Search for the cell housing the specified text and yield its [x, y] center coordinate. 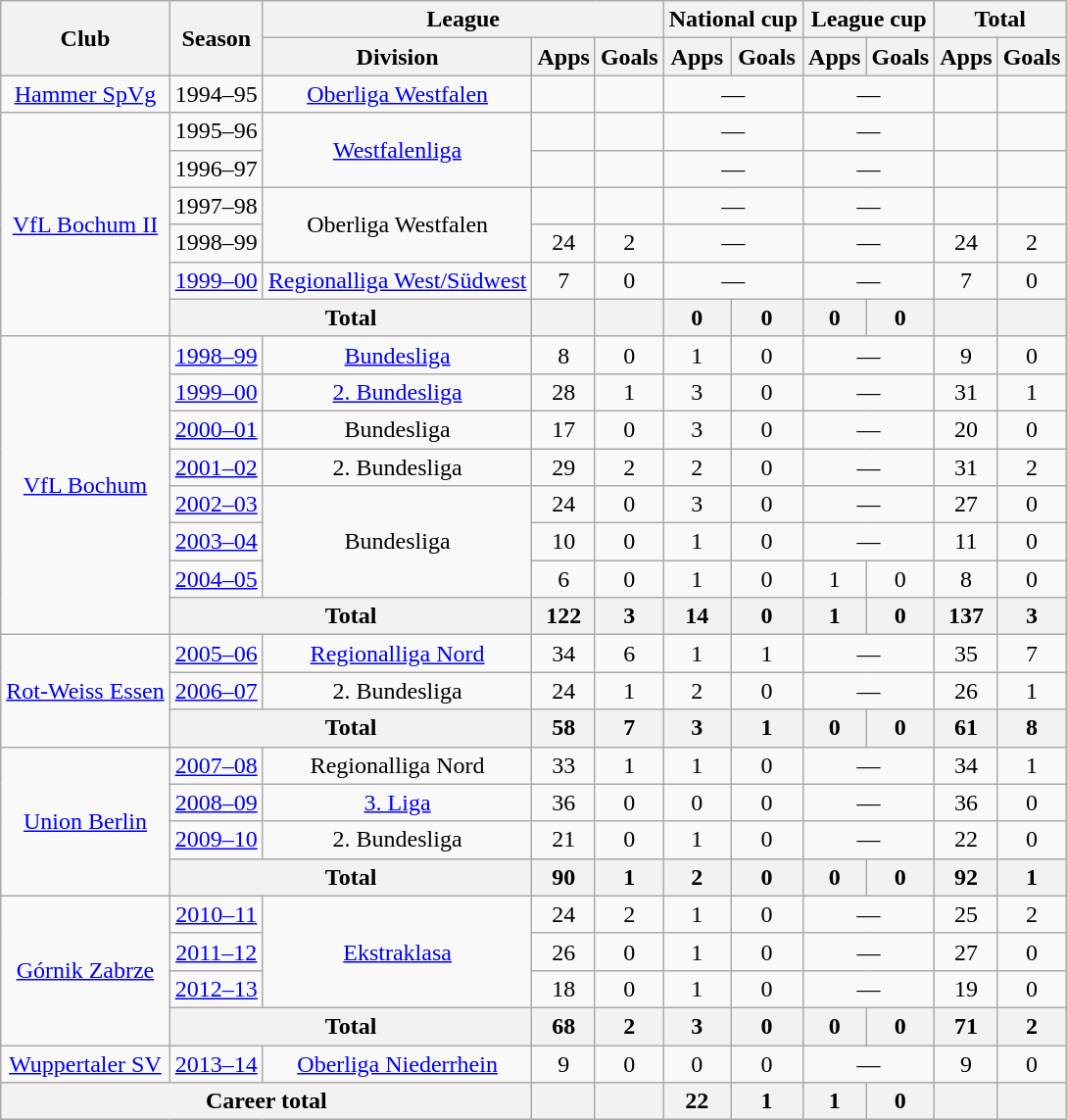
2007–08 [216, 765]
1996–97 [216, 169]
Club [85, 38]
2002–03 [216, 505]
Division [398, 57]
2009–10 [216, 840]
2004–05 [216, 579]
35 [966, 654]
18 [563, 989]
137 [966, 616]
58 [563, 728]
2010–11 [216, 914]
20 [966, 429]
21 [563, 840]
3. Liga [398, 803]
Oberliga Niederrhein [398, 1063]
Union Berlin [85, 821]
Wuppertaler SV [85, 1063]
2008–09 [216, 803]
Westfalenliga [398, 150]
29 [563, 467]
28 [563, 392]
90 [563, 877]
2001–02 [216, 467]
71 [966, 1026]
Rot-Weiss Essen [85, 691]
2005–06 [216, 654]
1994–95 [216, 94]
2003–04 [216, 542]
33 [563, 765]
1997–98 [216, 206]
Górnik Zabrze [85, 970]
2006–07 [216, 691]
68 [563, 1026]
2000–01 [216, 429]
61 [966, 728]
Hammer SpVg [85, 94]
1995–96 [216, 131]
2013–14 [216, 1063]
League [462, 20]
25 [966, 914]
2012–13 [216, 989]
11 [966, 542]
14 [697, 616]
Career total [267, 1101]
19 [966, 989]
Season [216, 38]
92 [966, 877]
VfL Bochum II [85, 224]
122 [563, 616]
17 [563, 429]
2011–12 [216, 951]
VfL Bochum [85, 485]
Regionalliga West/Südwest [398, 280]
League cup [869, 20]
Ekstraklasa [398, 951]
10 [563, 542]
National cup [733, 20]
